Capture the cell that displays the provided text and extract its [x, y] central coordinate. 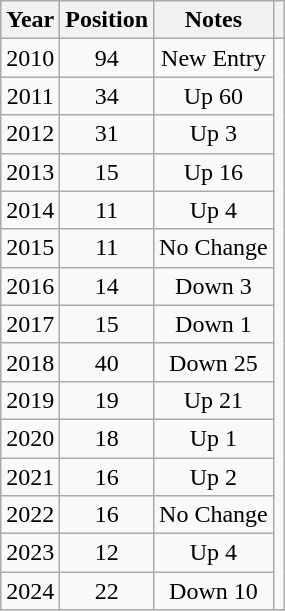
Down 1 [214, 324]
22 [107, 591]
2017 [30, 324]
94 [107, 58]
14 [107, 286]
Down 10 [214, 591]
Up 3 [214, 134]
31 [107, 134]
2022 [30, 515]
Up 60 [214, 96]
18 [107, 438]
Up 21 [214, 400]
Down 3 [214, 286]
2024 [30, 591]
2021 [30, 477]
34 [107, 96]
2015 [30, 248]
2010 [30, 58]
2023 [30, 553]
2018 [30, 362]
2019 [30, 400]
2012 [30, 134]
2011 [30, 96]
2016 [30, 286]
New Entry [214, 58]
12 [107, 553]
Down 25 [214, 362]
19 [107, 400]
2014 [30, 210]
2013 [30, 172]
Up 16 [214, 172]
Up 2 [214, 477]
Notes [214, 20]
40 [107, 362]
Up 1 [214, 438]
Year [30, 20]
Position [107, 20]
2020 [30, 438]
